Determine the [X, Y] coordinate at the center of the cell enclosing the given text.  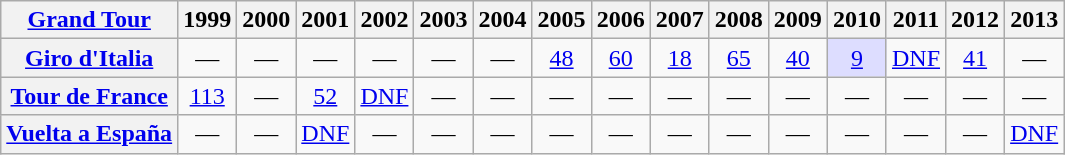
9 [856, 58]
2009 [798, 20]
41 [976, 58]
18 [680, 58]
2013 [1034, 20]
2007 [680, 20]
60 [620, 58]
48 [562, 58]
2011 [916, 20]
113 [208, 96]
2002 [384, 20]
65 [738, 58]
2001 [326, 20]
2010 [856, 20]
2006 [620, 20]
Grand Tour [90, 20]
40 [798, 58]
2005 [562, 20]
Vuelta a España [90, 134]
2008 [738, 20]
1999 [208, 20]
Giro d'Italia [90, 58]
Tour de France [90, 96]
2000 [266, 20]
2004 [502, 20]
2012 [976, 20]
2003 [444, 20]
52 [326, 96]
